From the cell containing the given text, extract its center point as (X, Y) coordinate. 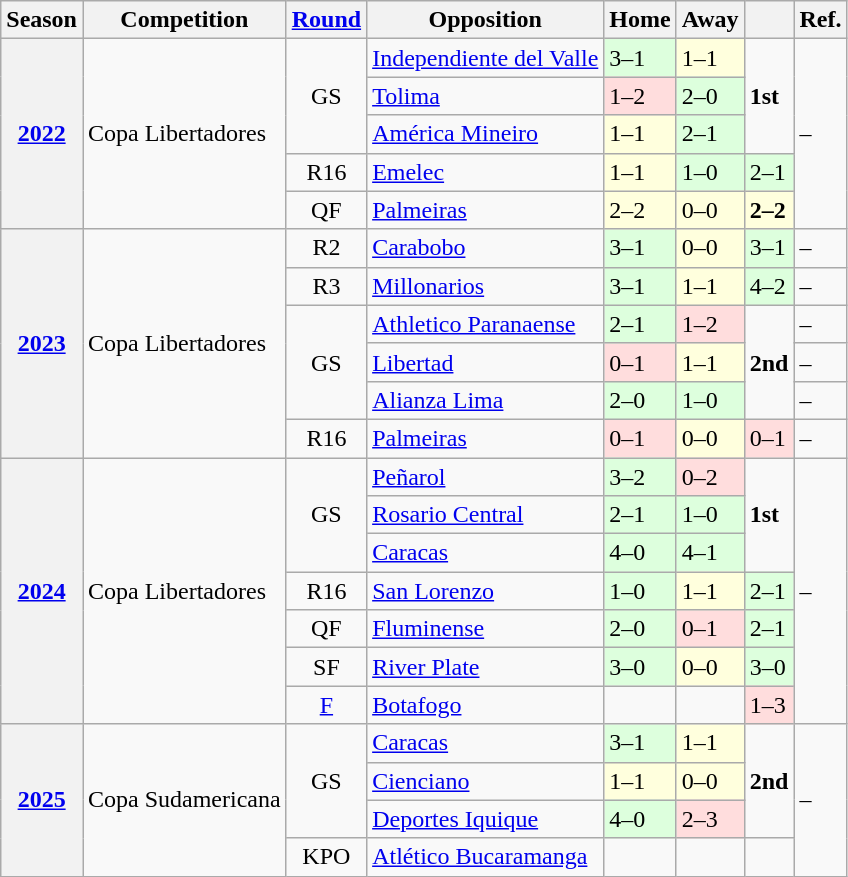
Tolima (486, 96)
R2 (326, 248)
1–3 (769, 705)
Atlético Bucaramanga (486, 857)
KPO (326, 857)
Away (710, 20)
2025 (42, 800)
Season (42, 20)
Carabobo (486, 248)
2–3 (710, 819)
Botafogo (486, 705)
Round (326, 20)
4–2 (769, 286)
4–1 (710, 553)
3–2 (640, 477)
Emelec (486, 172)
América Mineiro (486, 134)
2024 (42, 591)
Copa Sudamericana (184, 800)
R3 (326, 286)
Libertad (486, 362)
Independiente del Valle (486, 58)
Alianza Lima (486, 400)
Ref. (820, 20)
SF (326, 667)
Rosario Central (486, 515)
Millonarios (486, 286)
2022 (42, 134)
Opposition (486, 20)
Fluminense (486, 629)
0–2 (710, 477)
Peñarol (486, 477)
Competition (184, 20)
Home (640, 20)
Cienciano (486, 781)
F (326, 705)
2023 (42, 343)
River Plate (486, 667)
San Lorenzo (486, 591)
Athletico Paranaense (486, 324)
Deportes Iquique (486, 819)
